For the text-containing cell, return its midpoint in [X, Y] coordinate format. 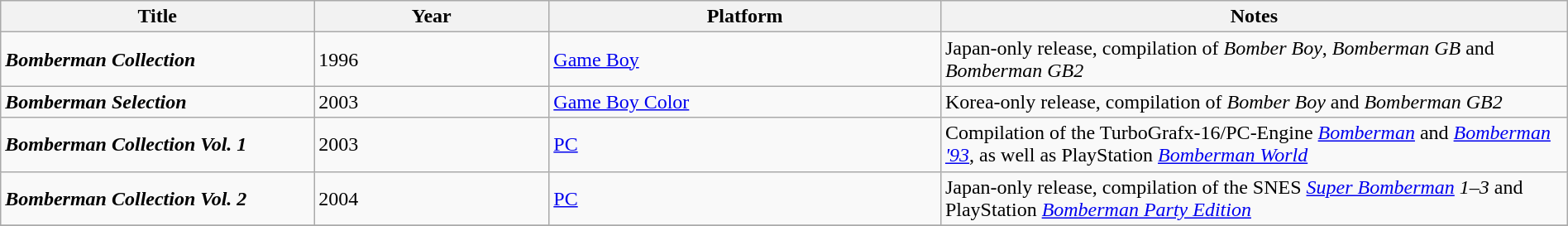
Japan-only release, compilation of Bomber Boy, Bomberman GB and Bomberman GB2 [1254, 60]
Year [432, 17]
Korea-only release, compilation of Bomber Boy and Bomberman GB2 [1254, 102]
Bomberman Collection [157, 60]
Compilation of the TurboGrafx-16/PC-Engine Bomberman and Bomberman '93, as well as PlayStation Bomberman World [1254, 144]
Notes [1254, 17]
Game Boy Color [745, 102]
Bomberman Collection Vol. 2 [157, 199]
Game Boy [745, 60]
Title [157, 17]
Platform [745, 17]
1996 [432, 60]
2004 [432, 199]
Bomberman Collection Vol. 1 [157, 144]
Japan-only release, compilation of the SNES Super Bomberman 1–3 and PlayStation Bomberman Party Edition [1254, 199]
Bomberman Selection [157, 102]
